Output the (X, Y) coordinate of the center of the cell containing the given text.  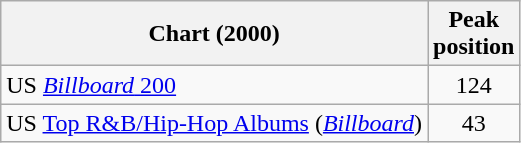
US Billboard 200 (214, 85)
US Top R&B/Hip-Hop Albums (Billboard) (214, 123)
124 (474, 85)
43 (474, 123)
Peakposition (474, 34)
Chart (2000) (214, 34)
